Capture the cell that displays the provided text and extract its [X, Y] central coordinate. 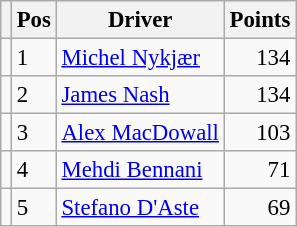
103 [260, 133]
Alex MacDowall [140, 133]
James Nash [140, 95]
Michel Nykjær [140, 58]
Points [260, 20]
Mehdi Bennani [140, 170]
2 [34, 95]
5 [34, 208]
71 [260, 170]
69 [260, 208]
Driver [140, 20]
Pos [34, 20]
Stefano D'Aste [140, 208]
3 [34, 133]
1 [34, 58]
4 [34, 170]
